Pinpoint the cell where the given text exists, returning its [x, y] midpoint coordinate. 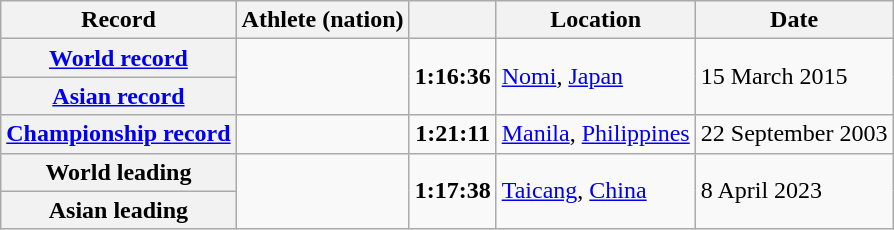
Asian record [118, 96]
Asian leading [118, 210]
8 April 2023 [794, 191]
Taicang, China [596, 191]
Record [118, 20]
World record [118, 58]
Date [794, 20]
Nomi, Japan [596, 77]
15 March 2015 [794, 77]
1:17:38 [452, 191]
Manila, Philippines [596, 134]
1:16:36 [452, 77]
22 September 2003 [794, 134]
1:21:11 [452, 134]
Location [596, 20]
Athlete (nation) [322, 20]
World leading [118, 172]
Championship record [118, 134]
